Provide the (x, y) coordinate of the cell's center where the given text is located.  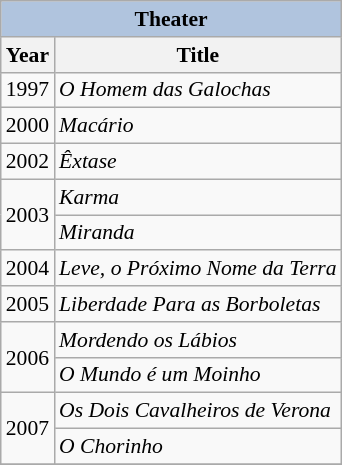
Year (28, 55)
Leve, o Próximo Nome da Terra (198, 269)
Theater (172, 19)
2002 (28, 162)
O Chorinho (198, 447)
2000 (28, 126)
Os Dois Cavalheiros de Verona (198, 411)
2007 (28, 428)
Mordendo os Lábios (198, 340)
Êxtase (198, 162)
Macário (198, 126)
O Mundo é um Moinho (198, 375)
2006 (28, 358)
1997 (28, 90)
Liberdade Para as Borboletas (198, 304)
2005 (28, 304)
Title (198, 55)
Miranda (198, 233)
2003 (28, 214)
2004 (28, 269)
Karma (198, 197)
O Homem das Galochas (198, 90)
